Determine the [X, Y] coordinate at the center of the cell enclosing the given text.  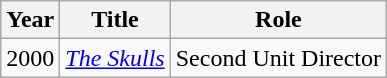
Year [30, 20]
The Skulls [115, 58]
Role [278, 20]
Second Unit Director [278, 58]
2000 [30, 58]
Title [115, 20]
